Scan for the cell matching the given text and deliver its (X, Y) coordinate at center. 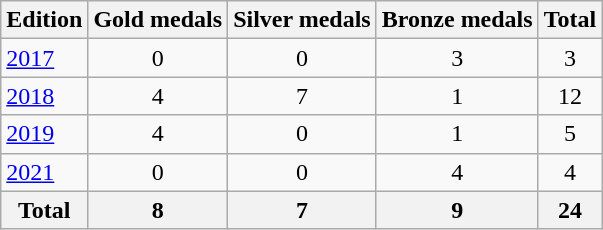
Silver medals (302, 20)
8 (158, 210)
2021 (44, 172)
12 (570, 96)
Gold medals (158, 20)
2019 (44, 134)
9 (457, 210)
24 (570, 210)
2017 (44, 58)
2018 (44, 96)
5 (570, 134)
Edition (44, 20)
Bronze medals (457, 20)
